From the cell containing the given text, extract its center point as [x, y] coordinate. 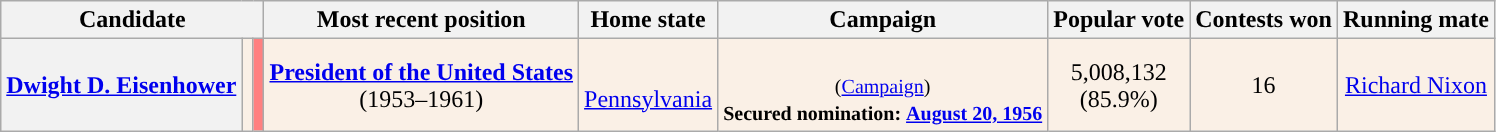
16 [1264, 85]
Running mate [1416, 20]
Pennsylvania [648, 85]
Home state [648, 20]
(Campaign)Secured nomination: August 20, 1956 [883, 85]
President of the United States(1953–1961) [422, 85]
Campaign [883, 20]
Contests won [1264, 20]
Richard Nixon [1416, 85]
Dwight D. Eisenhower [122, 85]
Most recent position [422, 20]
Popular vote [1119, 20]
Candidate [132, 20]
5,008,132(85.9%) [1119, 85]
